Output the (x, y) coordinate of the center of the cell containing the given text.  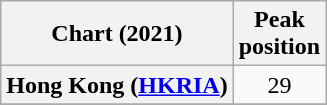
Hong Kong (HKRIA) (117, 85)
Chart (2021) (117, 34)
29 (279, 85)
Peakposition (279, 34)
